Find where the given text appears and provide that cell's center as (x, y) coordinate. 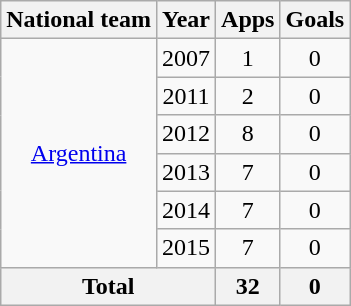
8 (248, 134)
2013 (186, 172)
2015 (186, 248)
Year (186, 20)
2007 (186, 58)
2012 (186, 134)
1 (248, 58)
Goals (315, 20)
Apps (248, 20)
2014 (186, 210)
Argentina (79, 153)
2 (248, 96)
32 (248, 286)
National team (79, 20)
Total (108, 286)
2011 (186, 96)
